Capture the cell that displays the provided text and extract its (x, y) central coordinate. 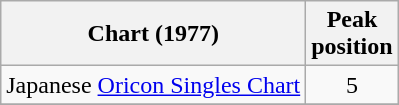
Chart (1977) (154, 34)
5 (352, 85)
Peakposition (352, 34)
Japanese Oricon Singles Chart (154, 85)
